Locate the cell with the specified text and output its (x, y) center coordinate. 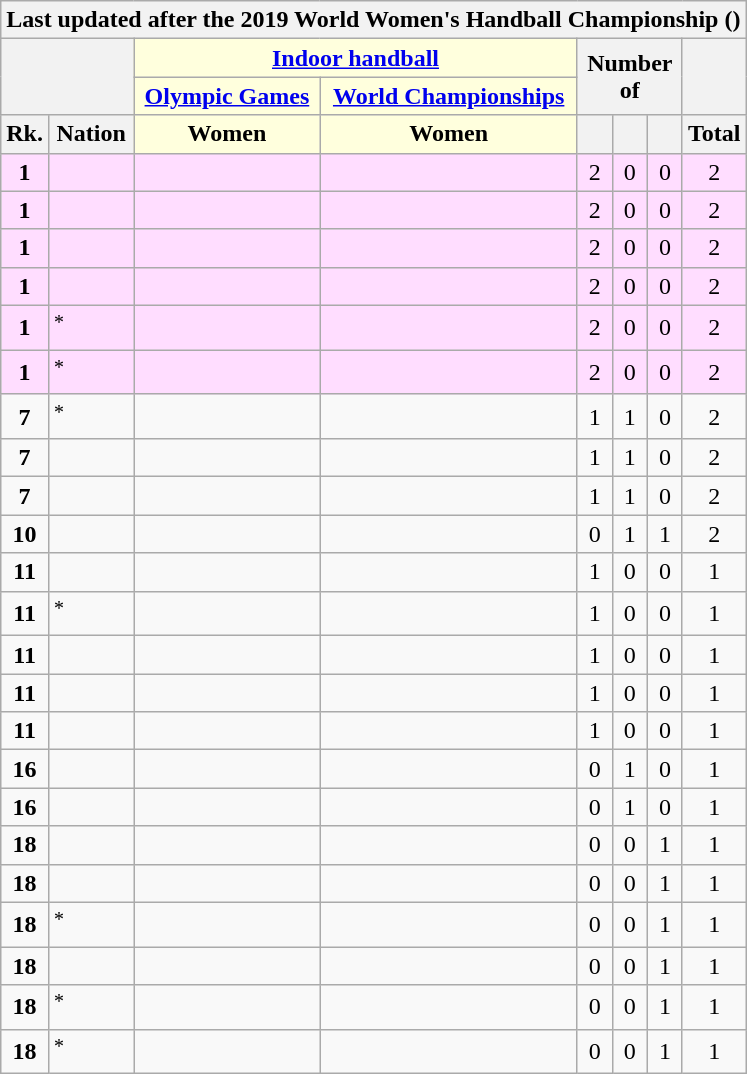
Olympic Games (227, 96)
Nation (90, 134)
World Championships (448, 96)
10 (25, 534)
Rk. (25, 134)
Indoor handball (356, 58)
Number of (630, 77)
Last updated after the 2019 World Women's Handball Championship () (374, 20)
Total (714, 134)
